Search for the cell housing the specified text and yield its (x, y) center coordinate. 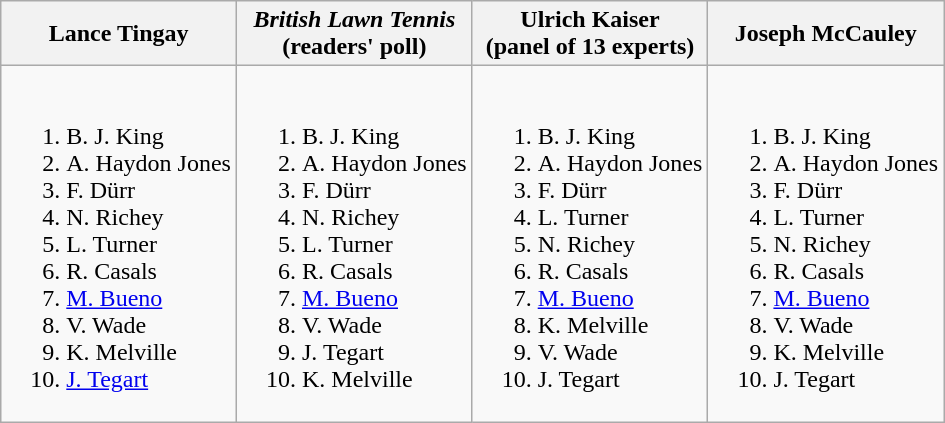
B. J. King A. Haydon Jones F. Dürr L. Turner N. Richey R. Casals M. Bueno V. Wade K. Melville J. Tegart (826, 244)
Lance Tingay (119, 34)
B. J. King A. Haydon Jones F. Dürr N. Richey L. Turner R. Casals M. Bueno V. Wade J. Tegart K. Melville (354, 244)
B. J. King A. Haydon Jones F. Dürr N. Richey L. Turner R. Casals M. Bueno V. Wade K. Melville J. Tegart (119, 244)
British Lawn Tennis(readers' poll) (354, 34)
Ulrich Kaiser(panel of 13 experts) (590, 34)
Joseph McCauley (826, 34)
B. J. King A. Haydon Jones F. Dürr L. Turner N. Richey R. Casals M. Bueno K. Melville V. Wade J. Tegart (590, 244)
